Scan for the cell matching the given text and deliver its (X, Y) coordinate at center. 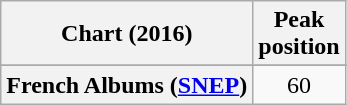
French Albums (SNEP) (127, 85)
Peak position (299, 34)
Chart (2016) (127, 34)
60 (299, 85)
